Locate the cell with the specified text and output its [X, Y] center coordinate. 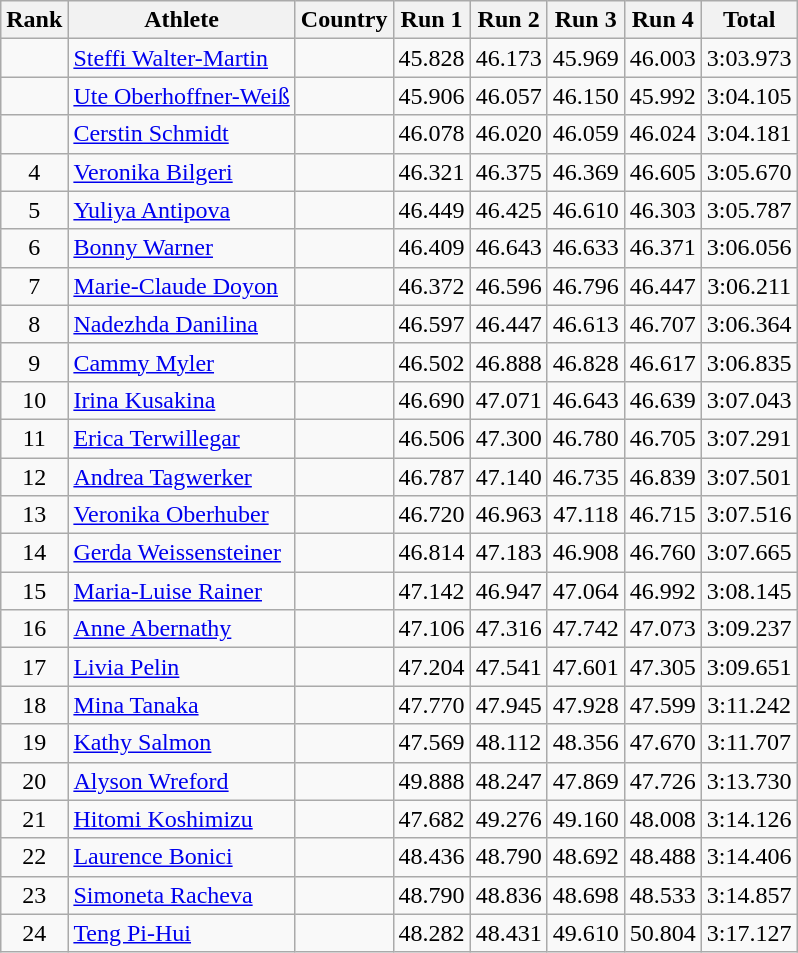
47.305 [662, 667]
3:08.145 [749, 591]
49.276 [508, 819]
46.613 [586, 324]
3:09.651 [749, 667]
46.908 [586, 553]
47.770 [432, 705]
Run 1 [432, 20]
48.112 [508, 743]
46.735 [586, 477]
46.787 [432, 477]
11 [34, 438]
46.888 [508, 362]
46.369 [586, 172]
Nadezhda Danilina [182, 324]
46.173 [508, 58]
19 [34, 743]
3:03.973 [749, 58]
3:06.056 [749, 248]
46.375 [508, 172]
9 [34, 362]
46.947 [508, 591]
47.869 [586, 781]
8 [34, 324]
Bonny Warner [182, 248]
3:14.406 [749, 857]
Rank [34, 20]
46.828 [586, 362]
47.142 [432, 591]
Livia Pelin [182, 667]
48.356 [586, 743]
46.610 [586, 210]
13 [34, 515]
Total [749, 20]
47.204 [432, 667]
47.316 [508, 629]
45.828 [432, 58]
3:06.835 [749, 362]
Marie-Claude Doyon [182, 286]
Cammy Myler [182, 362]
3:04.105 [749, 96]
Run 4 [662, 20]
46.321 [432, 172]
24 [34, 933]
46.633 [586, 248]
3:13.730 [749, 781]
46.059 [586, 134]
46.839 [662, 477]
46.020 [508, 134]
46.992 [662, 591]
46.617 [662, 362]
48.533 [662, 895]
7 [34, 286]
Alyson Wreford [182, 781]
46.760 [662, 553]
Simoneta Racheva [182, 895]
45.969 [586, 58]
46.078 [432, 134]
46.596 [508, 286]
3:11.707 [749, 743]
6 [34, 248]
47.106 [432, 629]
3:05.670 [749, 172]
48.488 [662, 857]
47.599 [662, 705]
15 [34, 591]
49.610 [586, 933]
47.140 [508, 477]
47.601 [586, 667]
3:07.291 [749, 438]
47.183 [508, 553]
47.928 [586, 705]
3:07.665 [749, 553]
23 [34, 895]
46.502 [432, 362]
47.300 [508, 438]
Run 3 [586, 20]
3:14.126 [749, 819]
14 [34, 553]
Veronika Oberhuber [182, 515]
Irina Kusakina [182, 400]
46.715 [662, 515]
3:11.242 [749, 705]
46.720 [432, 515]
3:06.211 [749, 286]
12 [34, 477]
Country [344, 20]
21 [34, 819]
46.506 [432, 438]
Erica Terwillegar [182, 438]
48.431 [508, 933]
3:07.501 [749, 477]
Andrea Tagwerker [182, 477]
Steffi Walter-Martin [182, 58]
3:04.181 [749, 134]
46.003 [662, 58]
Yuliya Antipova [182, 210]
47.569 [432, 743]
48.282 [432, 933]
46.024 [662, 134]
50.804 [662, 933]
46.690 [432, 400]
46.814 [432, 553]
48.698 [586, 895]
48.008 [662, 819]
Run 2 [508, 20]
49.888 [432, 781]
20 [34, 781]
47.726 [662, 781]
3:07.043 [749, 400]
Veronika Bilgeri [182, 172]
5 [34, 210]
4 [34, 172]
47.541 [508, 667]
17 [34, 667]
Athlete [182, 20]
46.449 [432, 210]
Anne Abernathy [182, 629]
46.425 [508, 210]
Maria-Luise Rainer [182, 591]
46.796 [586, 286]
46.597 [432, 324]
48.692 [586, 857]
3:06.364 [749, 324]
3:14.857 [749, 895]
Teng Pi-Hui [182, 933]
49.160 [586, 819]
46.639 [662, 400]
48.247 [508, 781]
47.073 [662, 629]
16 [34, 629]
47.670 [662, 743]
47.742 [586, 629]
47.945 [508, 705]
46.150 [586, 96]
Mina Tanaka [182, 705]
46.707 [662, 324]
46.705 [662, 438]
3:17.127 [749, 933]
Kathy Salmon [182, 743]
48.436 [432, 857]
46.372 [432, 286]
46.409 [432, 248]
Ute Oberhoffner-Weiß [182, 96]
48.836 [508, 895]
Cerstin Schmidt [182, 134]
47.071 [508, 400]
46.963 [508, 515]
18 [34, 705]
3:05.787 [749, 210]
46.605 [662, 172]
45.906 [432, 96]
22 [34, 857]
Hitomi Koshimizu [182, 819]
Laurence Bonici [182, 857]
46.057 [508, 96]
3:07.516 [749, 515]
46.303 [662, 210]
Gerda Weissensteiner [182, 553]
10 [34, 400]
47.682 [432, 819]
45.992 [662, 96]
47.064 [586, 591]
46.780 [586, 438]
47.118 [586, 515]
46.371 [662, 248]
3:09.237 [749, 629]
